Return (X, Y) of the center of cell containing provided text 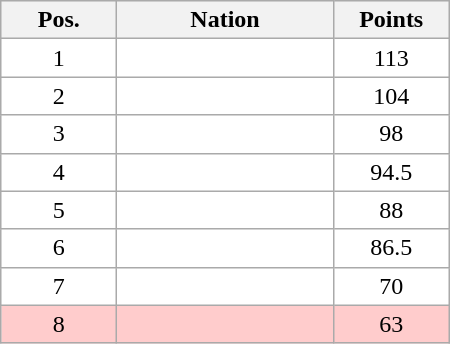
2 (59, 96)
104 (391, 96)
6 (59, 248)
3 (59, 134)
5 (59, 210)
Pos. (59, 20)
Points (391, 20)
8 (59, 324)
88 (391, 210)
70 (391, 286)
113 (391, 58)
1 (59, 58)
63 (391, 324)
4 (59, 172)
94.5 (391, 172)
Nation (225, 20)
98 (391, 134)
7 (59, 286)
86.5 (391, 248)
